Provide the [X, Y] coordinate of the cell's center where the given text is located.  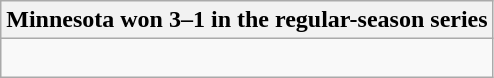
Minnesota won 3–1 in the regular-season series [247, 20]
